Provide the [X, Y] coordinate of the cell's center where the given text is located.  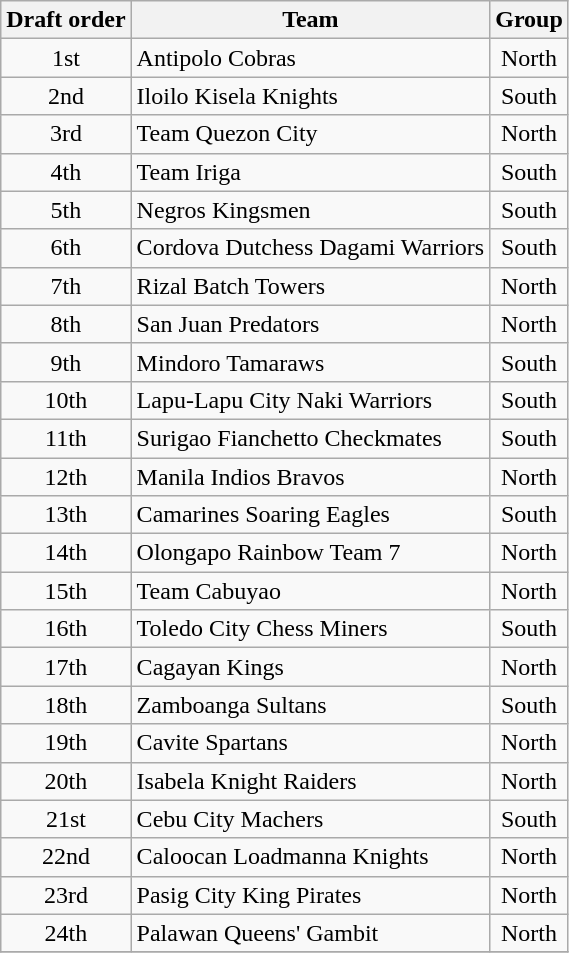
Palawan Queens' Gambit [310, 933]
11th [66, 438]
Isabela Knight Raiders [310, 781]
Caloocan Loadmanna Knights [310, 857]
18th [66, 705]
Group [530, 20]
4th [66, 172]
8th [66, 324]
16th [66, 629]
5th [66, 210]
14th [66, 553]
Team Cabuyao [310, 591]
Negros Kingsmen [310, 210]
Iloilo Kisela Knights [310, 96]
Cebu City Machers [310, 819]
Cavite Spartans [310, 743]
15th [66, 591]
17th [66, 667]
Mindoro Tamaraws [310, 362]
24th [66, 933]
Lapu-Lapu City Naki Warriors [310, 400]
Draft order [66, 20]
Team Iriga [310, 172]
Antipolo Cobras [310, 58]
Manila Indios Bravos [310, 477]
19th [66, 743]
1st [66, 58]
Team [310, 20]
San Juan Predators [310, 324]
21st [66, 819]
6th [66, 248]
Pasig City King Pirates [310, 895]
Rizal Batch Towers [310, 286]
10th [66, 400]
22nd [66, 857]
Cagayan Kings [310, 667]
7th [66, 286]
13th [66, 515]
23rd [66, 895]
Surigao Fianchetto Checkmates [310, 438]
Zamboanga Sultans [310, 705]
3rd [66, 134]
20th [66, 781]
Team Quezon City [310, 134]
2nd [66, 96]
Toledo City Chess Miners [310, 629]
Olongapo Rainbow Team 7 [310, 553]
12th [66, 477]
9th [66, 362]
Camarines Soaring Eagles [310, 515]
Cordova Dutchess Dagami Warriors [310, 248]
